Capture the cell that displays the provided text and extract its (x, y) central coordinate. 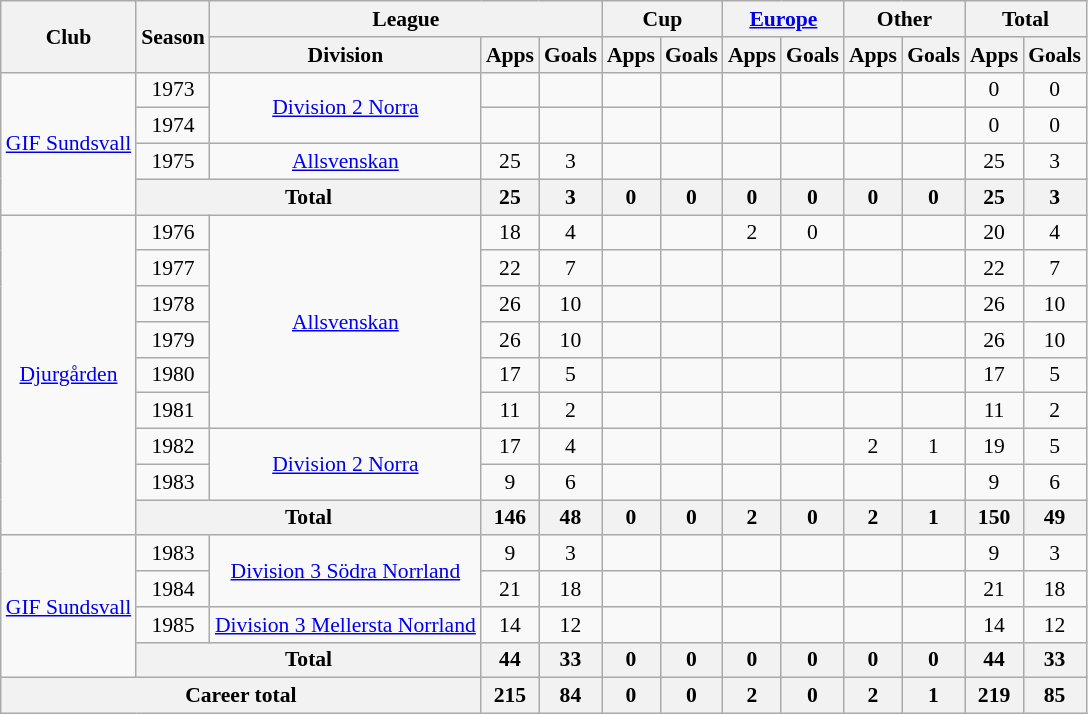
215 (510, 696)
Season (173, 36)
1980 (173, 375)
1976 (173, 233)
1981 (173, 411)
1977 (173, 269)
Europe (784, 19)
1973 (173, 90)
146 (510, 518)
48 (570, 518)
150 (994, 518)
20 (994, 233)
Cup (662, 19)
1984 (173, 589)
1979 (173, 340)
Division (346, 55)
Career total (241, 696)
19 (994, 447)
Division 3 Södra Norrland (346, 572)
Other (904, 19)
85 (1054, 696)
League (406, 19)
1978 (173, 304)
Djurgården (68, 376)
1985 (173, 625)
219 (994, 696)
1974 (173, 126)
1975 (173, 162)
49 (1054, 518)
1982 (173, 447)
Club (68, 36)
Division 3 Mellersta Norrland (346, 625)
84 (570, 696)
